Determine the [x, y] coordinate at the center of the cell enclosing the given text.  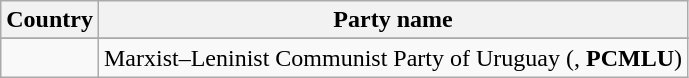
Country [50, 20]
Marxist–Leninist Communist Party of Uruguay (, PCMLU) [392, 58]
Party name [392, 20]
